Return (X, Y) of the center of cell containing provided text 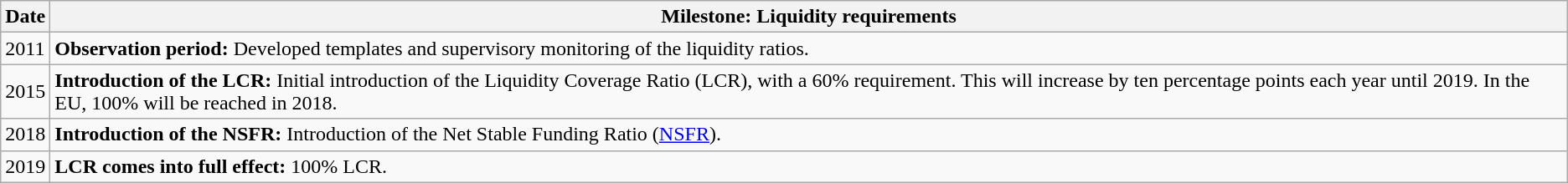
Date (25, 17)
Milestone: Liquidity requirements (809, 17)
Observation period: Developed templates and supervisory monitoring of the liquidity ratios. (809, 48)
LCR comes into full effect: 100% LCR. (809, 166)
2011 (25, 48)
2015 (25, 92)
2019 (25, 166)
2018 (25, 135)
Introduction of the NSFR: Introduction of the Net Stable Funding Ratio (NSFR). (809, 135)
